From the cell containing the given text, extract its center point as [x, y] coordinate. 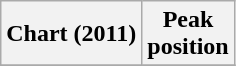
Peakposition [188, 34]
Chart (2011) [72, 34]
